Return the [x, y] coordinate for the center point of the cell that contains the specified text.  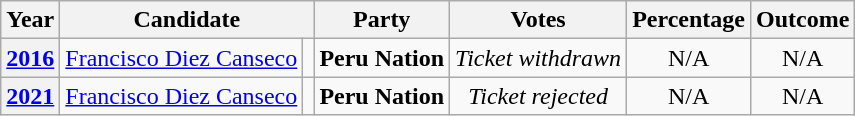
Year [30, 20]
Party [382, 20]
Candidate [187, 20]
Percentage [689, 20]
2016 [30, 58]
Votes [538, 20]
Outcome [803, 20]
2021 [30, 96]
Ticket withdrawn [538, 58]
Ticket rejected [538, 96]
